Determine the (x, y) coordinate at the center of the cell enclosing the given text.  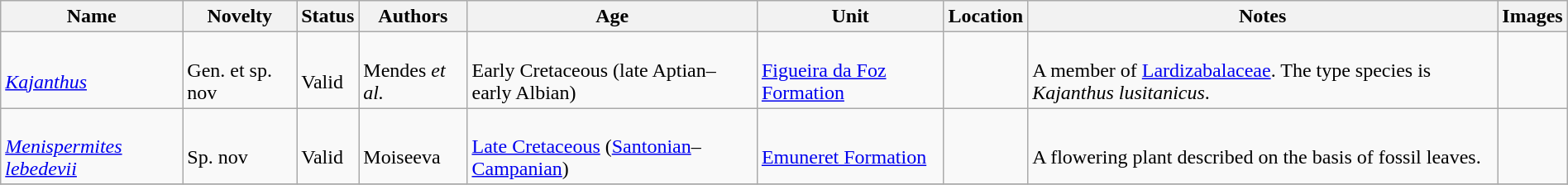
Gen. et sp. nov (240, 70)
Novelty (240, 17)
Name (92, 17)
Age (612, 17)
Moiseeva (414, 146)
Emuneret Formation (850, 146)
Images (1532, 17)
Notes (1263, 17)
Figueira da Foz Formation (850, 70)
Mendes et al. (414, 70)
Early Cretaceous (late Aptian–early Albian) (612, 70)
Location (986, 17)
Unit (850, 17)
Status (327, 17)
Authors (414, 17)
Late Cretaceous (Santonian–Campanian) (612, 146)
Sp. nov (240, 146)
Kajanthus (92, 70)
Menispermites lebedevii (92, 146)
A flowering plant described on the basis of fossil leaves. (1263, 146)
A member of Lardizabalaceae. The type species is Kajanthus lusitanicus. (1263, 70)
